Return the (x, y) coordinate for the center point of the cell that contains the specified text.  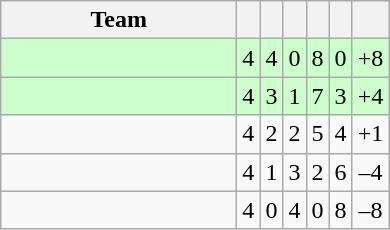
Team (119, 20)
–8 (370, 210)
–4 (370, 172)
+1 (370, 134)
5 (318, 134)
+8 (370, 58)
+4 (370, 96)
7 (318, 96)
6 (340, 172)
